Pinpoint the cell where the given text exists, returning its [x, y] midpoint coordinate. 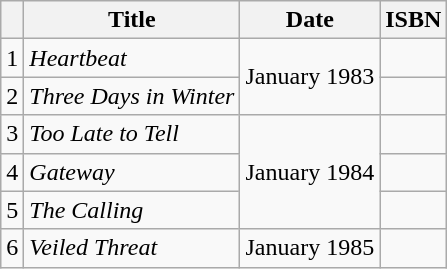
1 [12, 58]
Gateway [132, 172]
Three Days in Winter [132, 96]
January 1984 [310, 172]
Veiled Threat [132, 248]
5 [12, 210]
January 1983 [310, 77]
Title [132, 20]
Date [310, 20]
January 1985 [310, 248]
The Calling [132, 210]
2 [12, 96]
6 [12, 248]
4 [12, 172]
Heartbeat [132, 58]
Too Late to Tell [132, 134]
ISBN [414, 20]
3 [12, 134]
